Determine the (X, Y) coordinate at the center of the cell enclosing the given text.  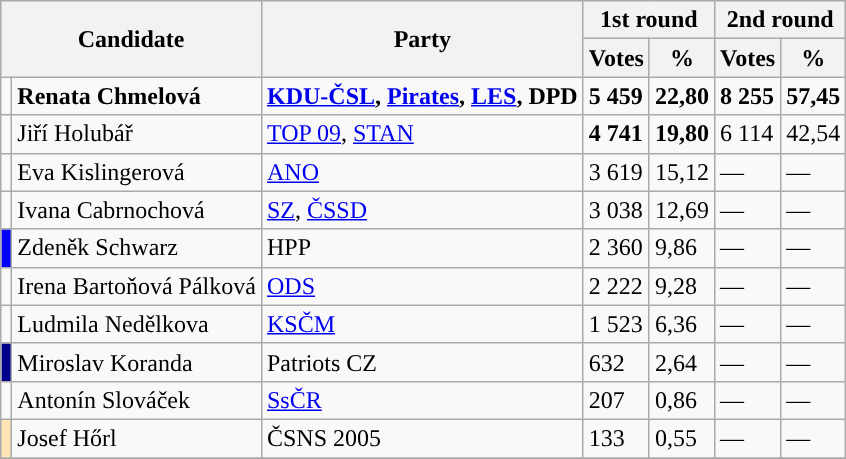
207 (616, 400)
12,69 (682, 210)
Josef Hőrl (137, 438)
6 114 (747, 134)
15,12 (682, 172)
Jiří Holubář (137, 134)
1 523 (616, 324)
2 360 (616, 248)
ODS (422, 286)
8 255 (747, 96)
HPP (422, 248)
9,28 (682, 286)
ANO (422, 172)
6,36 (682, 324)
Eva Kislingerová (137, 172)
19,80 (682, 134)
Antonín Slováček (137, 400)
Miroslav Koranda (137, 362)
KDU-ČSL, Pirates, LES, DPD (422, 96)
TOP 09, STAN (422, 134)
42,54 (814, 134)
Ivana Cabrnochová (137, 210)
4 741 (616, 134)
0,55 (682, 438)
Candidate (132, 39)
9,86 (682, 248)
Irena Bartoňová Pálková (137, 286)
SsČR (422, 400)
ČSNS 2005 (422, 438)
632 (616, 362)
57,45 (814, 96)
1st round (648, 20)
0,86 (682, 400)
2nd round (780, 20)
Renata Chmelová (137, 96)
Ludmila Nedělkova (137, 324)
22,80 (682, 96)
3 619 (616, 172)
Patriots CZ (422, 362)
5 459 (616, 96)
2,64 (682, 362)
SZ, ČSSD (422, 210)
Party (422, 39)
Zdeněk Schwarz (137, 248)
2 222 (616, 286)
133 (616, 438)
3 038 (616, 210)
KSČM (422, 324)
